Capture the cell that displays the provided text and extract its (x, y) central coordinate. 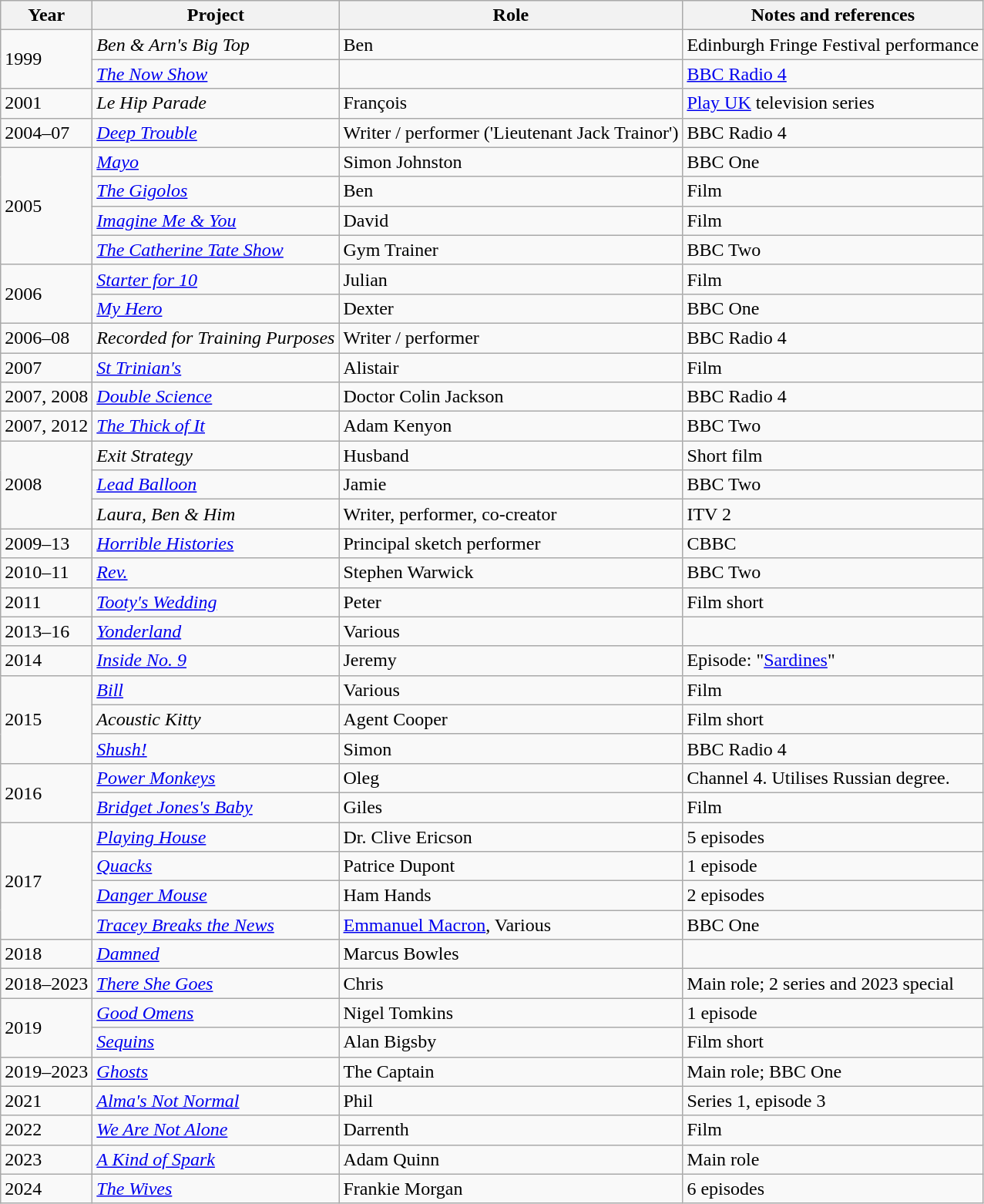
St Trinian's (216, 368)
Nigel Tomkins (511, 1013)
Jeremy (511, 661)
2015 (46, 719)
Writer / performer (511, 338)
2016 (46, 792)
2017 (46, 880)
Power Monkeys (216, 778)
Frankie Morgan (511, 1189)
Ben & Arn's Big Top (216, 45)
Main role; 2 series and 2023 special (833, 984)
2013–16 (46, 631)
Mayo (216, 162)
Alan Bigsby (511, 1042)
Good Omens (216, 1013)
Bill (216, 690)
Recorded for Training Purposes (216, 338)
1999 (46, 59)
Tracey Breaks the News (216, 925)
Writer, performer, co-creator (511, 514)
Adam Quinn (511, 1159)
Emmanuel Macron, Various (511, 925)
Patrice Dupont (511, 866)
2019–2023 (46, 1071)
Alma's Not Normal (216, 1101)
2008 (46, 485)
2010–11 (46, 573)
2014 (46, 661)
The Wives (216, 1189)
Short film (833, 456)
Phil (511, 1101)
Notes and references (833, 15)
2 episodes (833, 896)
Year (46, 15)
Giles (511, 807)
Series 1, episode 3 (833, 1101)
Agent Cooper (511, 719)
Adam Kenyon (511, 426)
A Kind of Spark (216, 1159)
Imagine Me & You (216, 220)
Double Science (216, 397)
ITV 2 (833, 514)
5 episodes (833, 836)
2023 (46, 1159)
Dr. Clive Ericson (511, 836)
The Gigolos (216, 191)
Playing House (216, 836)
The Now Show (216, 74)
Shush! (216, 748)
David (511, 220)
Deep Trouble (216, 133)
The Catherine Tate Show (216, 250)
Jamie (511, 485)
Simon (511, 748)
Quacks (216, 866)
Alistair (511, 368)
2004–07 (46, 133)
2018–2023 (46, 984)
Stephen Warwick (511, 573)
2006 (46, 294)
2011 (46, 602)
Chris (511, 984)
Danger Mouse (216, 896)
Peter (511, 602)
Channel 4. Utilises Russian degree. (833, 778)
2007, 2008 (46, 397)
2019 (46, 1027)
Laura, Ben & Him (216, 514)
Ghosts (216, 1071)
Doctor Colin Jackson (511, 397)
Dexter (511, 308)
Bridget Jones's Baby (216, 807)
Rev. (216, 573)
My Hero (216, 308)
2009–13 (46, 543)
Project (216, 15)
Role (511, 15)
2006–08 (46, 338)
Gym Trainer (511, 250)
Tooty's Wedding (216, 602)
Main role (833, 1159)
Damned (216, 954)
2022 (46, 1130)
2021 (46, 1101)
Exit Strategy (216, 456)
6 episodes (833, 1189)
2007, 2012 (46, 426)
Yonderland (216, 631)
2001 (46, 103)
2005 (46, 206)
Darrenth (511, 1130)
Lead Balloon (216, 485)
Principal sketch performer (511, 543)
Julian (511, 279)
Edinburgh Fringe Festival performance (833, 45)
Oleg (511, 778)
CBBC (833, 543)
Main role; BBC One (833, 1071)
Episode: "Sardines" (833, 661)
Marcus Bowles (511, 954)
The Captain (511, 1071)
Acoustic Kitty (216, 719)
Horrible Histories (216, 543)
Play UK television series (833, 103)
Ham Hands (511, 896)
Writer / performer ('Lieutenant Jack Trainor') (511, 133)
2018 (46, 954)
We Are Not Alone (216, 1130)
2024 (46, 1189)
There She Goes (216, 984)
Sequins (216, 1042)
Simon Johnston (511, 162)
François (511, 103)
Inside No. 9 (216, 661)
2007 (46, 368)
The Thick of It (216, 426)
Le Hip Parade (216, 103)
Husband (511, 456)
Starter for 10 (216, 279)
